Return [X, Y] of the center of cell containing provided text 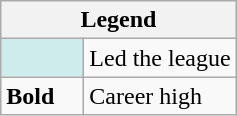
Career high [160, 96]
Led the league [160, 58]
Bold [42, 96]
Legend [118, 20]
